Search for the cell housing the specified text and yield its [X, Y] center coordinate. 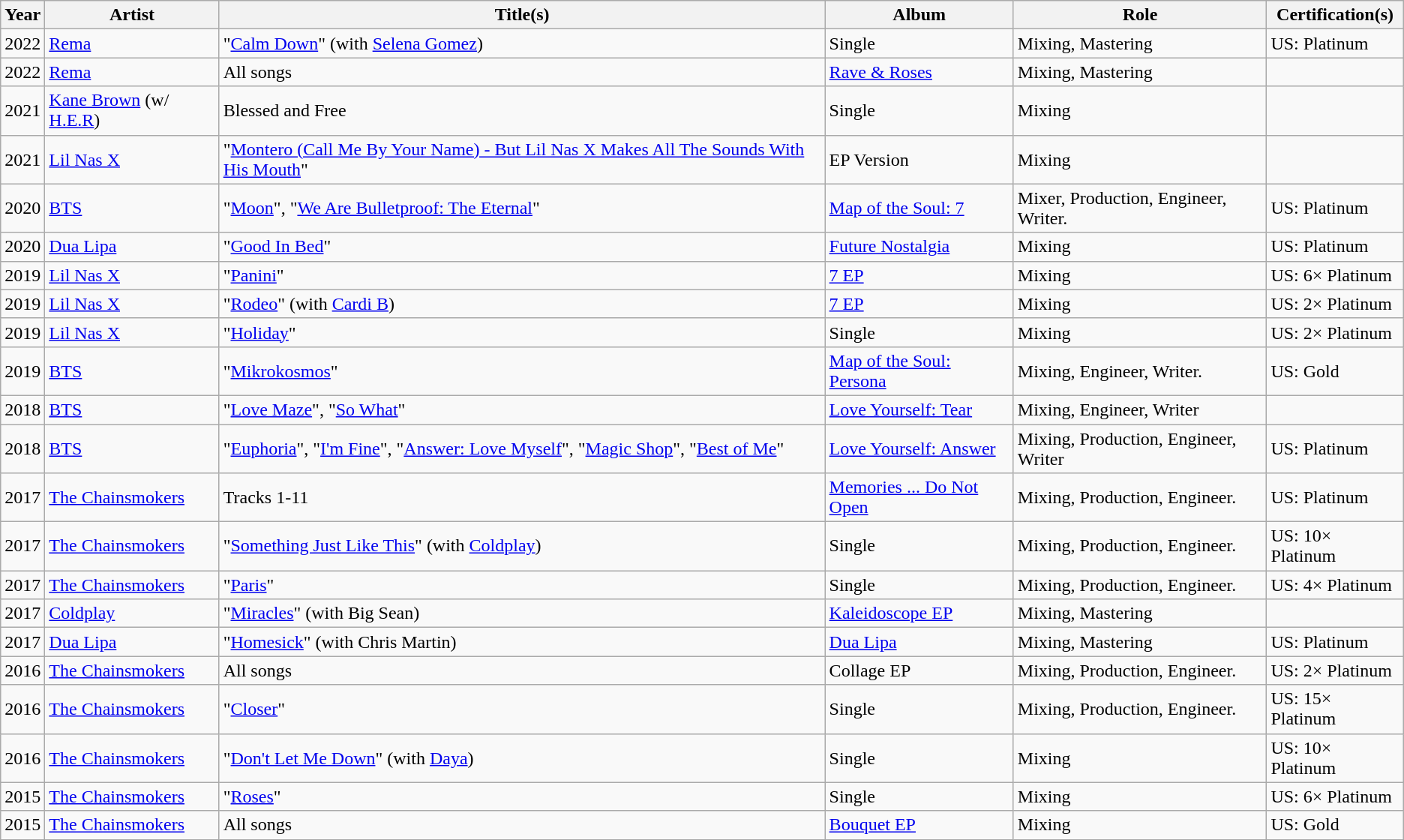
EP Version [919, 159]
"Holiday" [522, 332]
Album [919, 15]
"Love Maze", "So What" [522, 409]
Tracks 1-11 [522, 498]
Year [22, 15]
US: 4× Platinum [1335, 585]
US: 15× Platinum [1335, 709]
"Miracles" (with Big Sean) [522, 613]
Artist [132, 15]
Title(s) [522, 15]
"Paris" [522, 585]
Future Nostalgia [919, 247]
Love Yourself: Tear [919, 409]
Blessed and Free [522, 111]
Mixing, Production, Engineer, Writer [1140, 448]
"Rodeo" (with Cardi B) [522, 304]
Map of the Soul: Persona [919, 370]
"Roses" [522, 796]
"Closer" [522, 709]
"Euphoria", "I'm Fine", "Answer: Love Myself", "Magic Shop", "Best of Me" [522, 448]
Coldplay [132, 613]
"Mikrokosmos" [522, 370]
Bouquet EP [919, 825]
"Moon", "We Are Bulletproof: The Eternal" [522, 208]
"Calm Down" (with Selena Gomez) [522, 43]
Map of the Soul: 7 [919, 208]
Mixing, Engineer, Writer. [1140, 370]
"Good In Bed" [522, 247]
"Something Just Like This" (with Coldplay) [522, 546]
"Panini" [522, 275]
Certification(s) [1335, 15]
Role [1140, 15]
"Homesick" (with Chris Martin) [522, 642]
Rave & Roses [919, 72]
"Montero (Call Me By Your Name) - But Lil Nas X Makes All The Sounds With His Mouth" [522, 159]
Memories ... Do Not Open [919, 498]
"Don't Let Me Down" (with Daya) [522, 757]
Love Yourself: Answer [919, 448]
Collage EP [919, 670]
Kane Brown (w/ H.E.R) [132, 111]
Kaleidoscope EP [919, 613]
Mixing, Engineer, Writer [1140, 409]
Mixer, Production, Engineer, Writer. [1140, 208]
